Identify which cell holds the provided text, then report its (x, y) central coordinate. 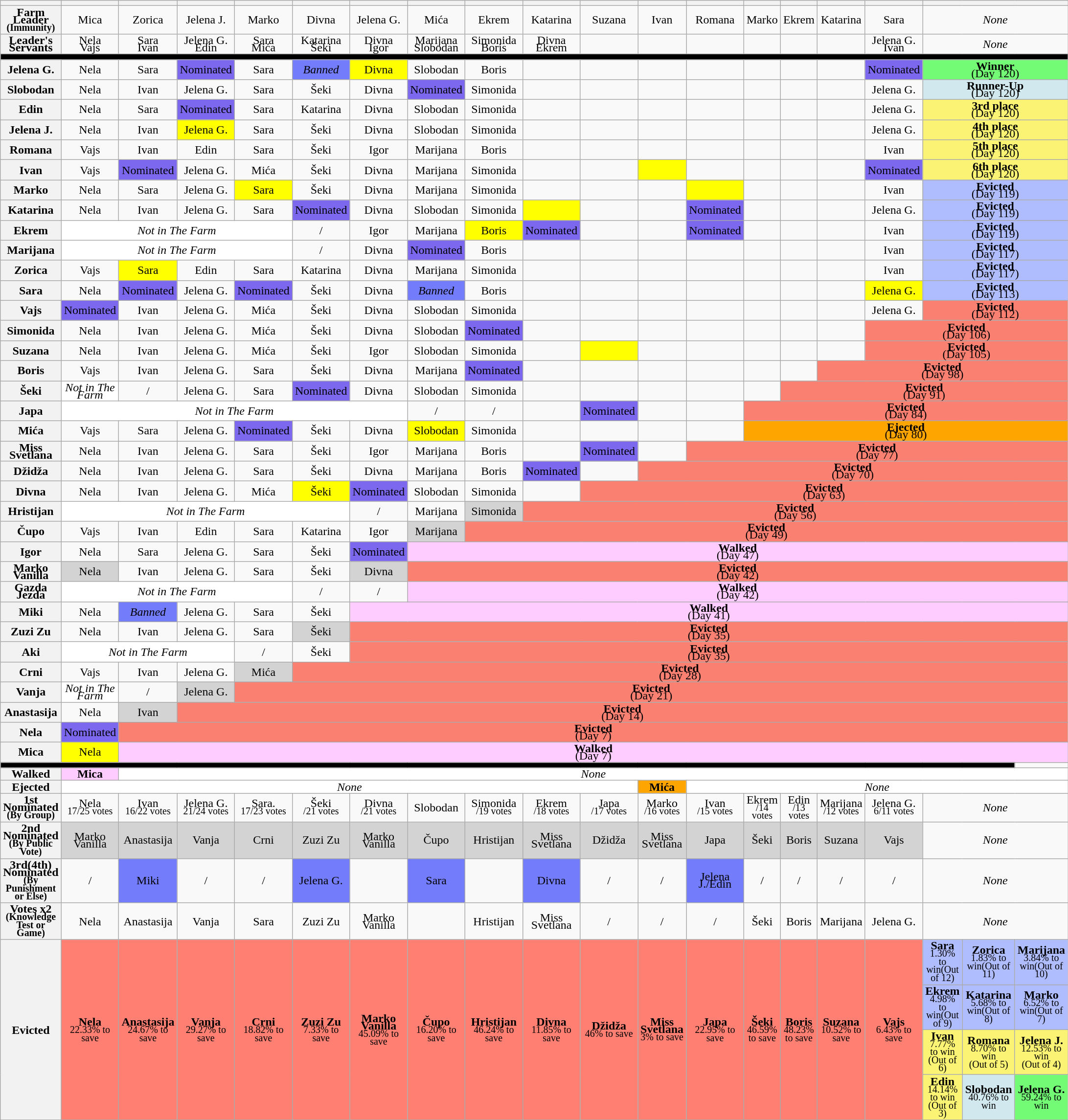
Evicted (Day 21) (652, 692)
SaraIvan (148, 44)
Walked (31, 774)
Zuzi Zu7.33% to save (321, 1030)
Evicted (Day 42) (738, 571)
Divna11.85% to save (551, 1030)
Winner (Day 120) (995, 69)
Jelena J./Edin (715, 880)
Walked (Day 41) (709, 611)
Japa /17 votes (609, 808)
Ivan7.77% to win(Out of 6) (942, 1052)
Romana8.70% to win(Out of 5) (988, 1052)
Ejected (Day 80) (906, 431)
SimonidaBoris (494, 44)
Evicted (Day 70) (853, 471)
Evicted (Day 7) (593, 733)
Runner-Up (Day 120) (995, 90)
Divna /21 votes (379, 808)
Ekrem4.98% to win(Out of 9) (942, 1007)
Jelena G.Ivan (894, 44)
Čupo16.20% to save (436, 1030)
Šeki46.59% to save (762, 1030)
Jelena G.21/24 votes (206, 808)
Walked (Day 7) (593, 752)
Evicted (Day 56) (795, 512)
Ivan16/22 votes (148, 808)
Jelena J.12.53% to win(Out of 4) (1041, 1052)
Vanja29.27% to save (206, 1030)
Walked (Day 47) (738, 552)
Walked (Day 42) (738, 592)
Marko /16 votes (662, 808)
Džidža46% to save (609, 1030)
Slobodan40.76% to win (988, 1097)
Sara.17/23 votes (264, 808)
Marko6.52% to win(Out of 7) (1041, 1007)
Ivan /15 votes (715, 808)
Zorica1.83% to win(Out of 11) (988, 962)
6th place (Day 120) (995, 170)
2nd Nominated(By Public Vote) (31, 840)
Miss Svetlana3% to save (662, 1030)
Leader's Servants (31, 44)
Šeki /21 votes (321, 808)
Nela22.33% to save (90, 1030)
Marijana /12 votes (841, 808)
Aki (31, 651)
Marko Vanilla45.09% to save (379, 1030)
Suzana10.52% to save (841, 1030)
DivnaIgor (379, 44)
5th place (Day 120) (995, 150)
Gazda Jezda (31, 592)
Anastasija24.67% to save (148, 1030)
Evicted (31, 1030)
Evicted (Day 84) (906, 411)
Katarina5.68% to win(Out of 8) (988, 1007)
Evicted (Day 49) (766, 531)
Crni18.82% to save (264, 1030)
Evicted (Day 106) (966, 331)
Jelena G.6/11 votes (894, 808)
Hristijan46.24% to save (494, 1030)
Marijana3.84% to win(Out of 10) (1041, 962)
Nela17/25 votes (90, 808)
Sara1.30% to win(Out of 12) (942, 962)
KatarinaŠeki (321, 44)
DivnaEkrem (551, 44)
Edin14.14% to win(Out of 3) (942, 1097)
Votes x2(Knowledge Test or Game) (31, 921)
Edin /13 votes (798, 808)
Japa22.95% to save (715, 1030)
1st Nominated(By Group) (31, 808)
MarijanaSlobodan (436, 44)
4th place (Day 120) (995, 130)
Jelena G.Edin (206, 44)
3rd place (Day 120) (995, 110)
Jelena G.59.24% to win (1041, 1097)
NelaVajs (90, 44)
Evicted (Day 112) (995, 310)
SaraMića (264, 44)
Boris48.23% to save (798, 1030)
Evicted (Day 98) (942, 371)
Evicted (Day 105) (966, 350)
Evicted (Day 91) (924, 390)
Ejected (31, 787)
Farm Leader(Immunity) (31, 20)
Evicted (Day 63) (824, 491)
Evicted (Day 113) (995, 291)
3rd(4th) Nominated(By Punishment or Else) (31, 880)
Ekrem /14 votes (762, 808)
Ekrem /18 votes (551, 808)
Evicted (Day 28) (680, 672)
Vajs6.43% to save (894, 1030)
Evicted (Day 77) (877, 451)
Evicted (Day 14) (622, 712)
Simonida /19 votes (494, 808)
